Determine the [X, Y] coordinate at the center of the cell enclosing the given text.  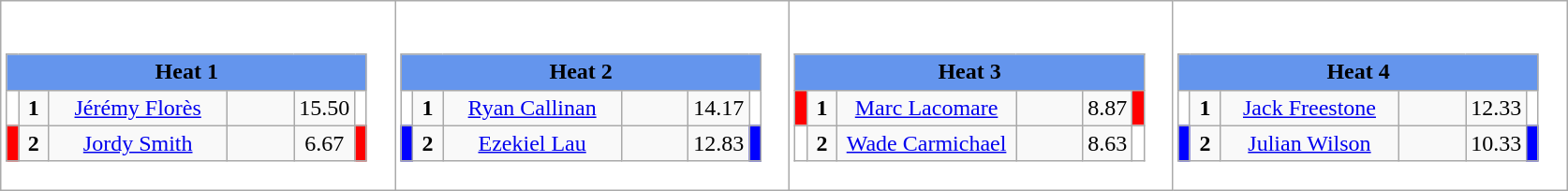
Heat 2 1 Ryan Callinan 14.17 2 Ezekiel Lau 12.83 [592, 95]
Heat 1 1 Jérémy Florès 15.50 2 Jordy Smith 6.67 [199, 95]
12.83 [719, 143]
8.87 [1107, 108]
Wade Carmichael [927, 143]
Jordy Smith [139, 143]
Julian Wilson [1309, 143]
12.33 [1497, 108]
Jérémy Florès [139, 108]
Jack Freestone [1309, 108]
Heat 2 [581, 72]
Heat 3 1 Marc Lacomare 8.87 2 Wade Carmichael 8.63 [982, 95]
Heat 3 [969, 72]
Heat 4 1 Jack Freestone 12.33 2 Julian Wilson 10.33 [1369, 95]
Marc Lacomare [927, 108]
8.63 [1107, 143]
Ryan Callinan [532, 108]
Heat 1 [186, 72]
10.33 [1497, 143]
Ezekiel Lau [532, 143]
15.50 [324, 108]
Heat 4 [1358, 72]
14.17 [719, 108]
6.67 [324, 143]
